Search for the cell housing the specified text and yield its (x, y) center coordinate. 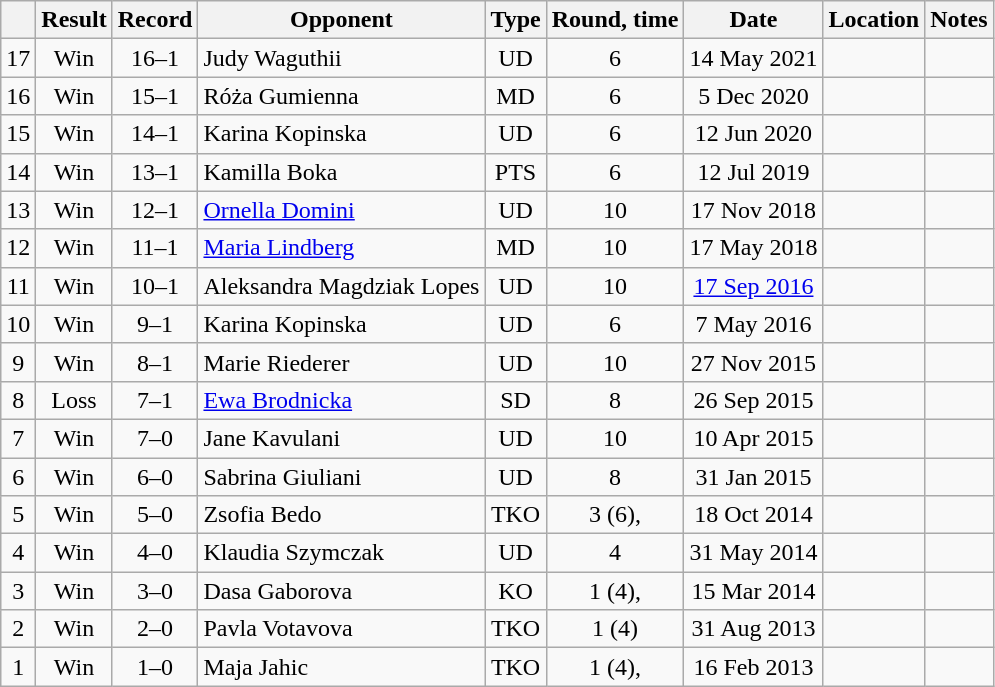
31 Jan 2015 (754, 477)
17 (18, 58)
15–1 (155, 96)
11 (18, 286)
15 Mar 2014 (754, 591)
Jane Kavulani (342, 438)
Maria Lindberg (342, 248)
7 May 2016 (754, 324)
5–0 (155, 515)
Ornella Domini (342, 210)
Type (516, 20)
10–1 (155, 286)
Ewa Brodnicka (342, 400)
12 Jul 2019 (754, 172)
Location (874, 20)
17 Sep 2016 (754, 286)
Result (74, 20)
5 (18, 515)
Dasa Gaborova (342, 591)
Sabrina Giuliani (342, 477)
1 (18, 667)
27 Nov 2015 (754, 362)
7–0 (155, 438)
10 Apr 2015 (754, 438)
6–0 (155, 477)
31 Aug 2013 (754, 629)
Kamilla Boka (342, 172)
16–1 (155, 58)
16 (18, 96)
Record (155, 20)
1–0 (155, 667)
Róża Gumienna (342, 96)
3 (18, 591)
12 (18, 248)
2–0 (155, 629)
SD (516, 400)
2 (18, 629)
13–1 (155, 172)
5 Dec 2020 (754, 96)
8–1 (155, 362)
15 (18, 134)
Klaudia Szymczak (342, 553)
3–0 (155, 591)
17 May 2018 (754, 248)
1 (4) (615, 629)
16 Feb 2013 (754, 667)
Marie Riederer (342, 362)
13 (18, 210)
Zsofia Bedo (342, 515)
4–0 (155, 553)
Date (754, 20)
Judy Waguthii (342, 58)
18 Oct 2014 (754, 515)
9 (18, 362)
14 (18, 172)
Round, time (615, 20)
9–1 (155, 324)
Notes (959, 20)
31 May 2014 (754, 553)
Loss (74, 400)
Pavla Votavova (342, 629)
Aleksandra Magdziak Lopes (342, 286)
14 May 2021 (754, 58)
26 Sep 2015 (754, 400)
7–1 (155, 400)
17 Nov 2018 (754, 210)
7 (18, 438)
12–1 (155, 210)
3 (6), (615, 515)
11–1 (155, 248)
PTS (516, 172)
12 Jun 2020 (754, 134)
Opponent (342, 20)
14–1 (155, 134)
KO (516, 591)
Maja Jahic (342, 667)
